Detect which cell encompasses the target text, then output its (X, Y) center coordinate. 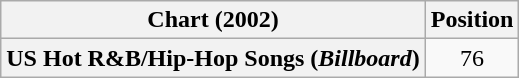
76 (472, 58)
US Hot R&B/Hip-Hop Songs (Billboard) (213, 58)
Chart (2002) (213, 20)
Position (472, 20)
